Capture the cell that displays the provided text and extract its [x, y] central coordinate. 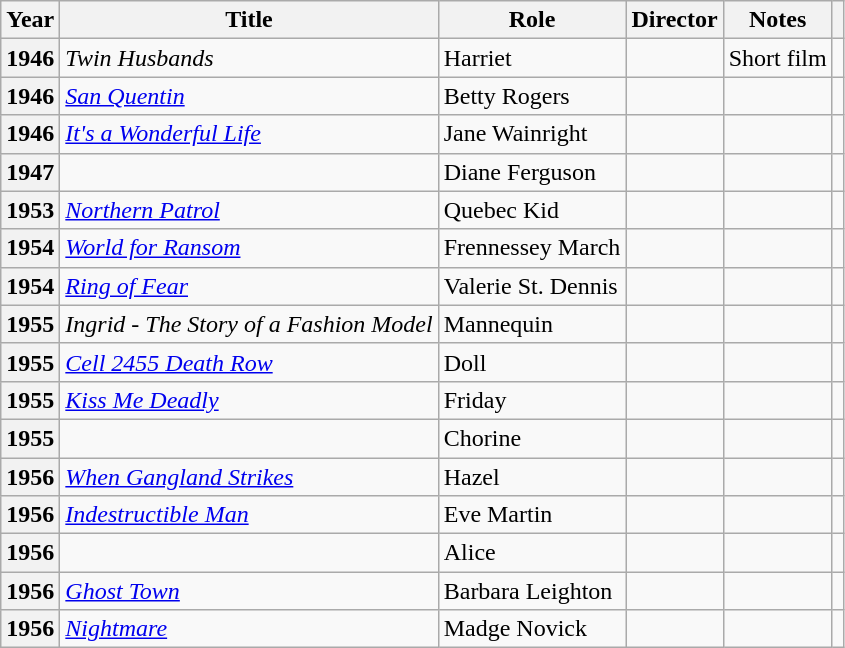
Alice [532, 553]
Jane Wainright [532, 134]
Director [674, 20]
Valerie St. Dennis [532, 286]
Notes [778, 20]
1953 [30, 210]
When Gangland Strikes [249, 477]
Diane Ferguson [532, 172]
Kiss Me Deadly [249, 400]
Hazel [532, 477]
Mannequin [532, 324]
Barbara Leighton [532, 591]
Friday [532, 400]
Northern Patrol [249, 210]
Year [30, 20]
It's a Wonderful Life [249, 134]
Chorine [532, 438]
Ring of Fear [249, 286]
Harriet [532, 58]
Ghost Town [249, 591]
Betty Rogers [532, 96]
Ingrid - The Story of a Fashion Model [249, 324]
1947 [30, 172]
Title [249, 20]
Role [532, 20]
World for Ransom [249, 248]
Indestructible Man [249, 515]
Madge Novick [532, 629]
Cell 2455 Death Row [249, 362]
Eve Martin [532, 515]
Frennessey March [532, 248]
Doll [532, 362]
Quebec Kid [532, 210]
Nightmare [249, 629]
Twin Husbands [249, 58]
San Quentin [249, 96]
Short film [778, 58]
